Determine the (X, Y) coordinate at the center of the cell enclosing the given text.  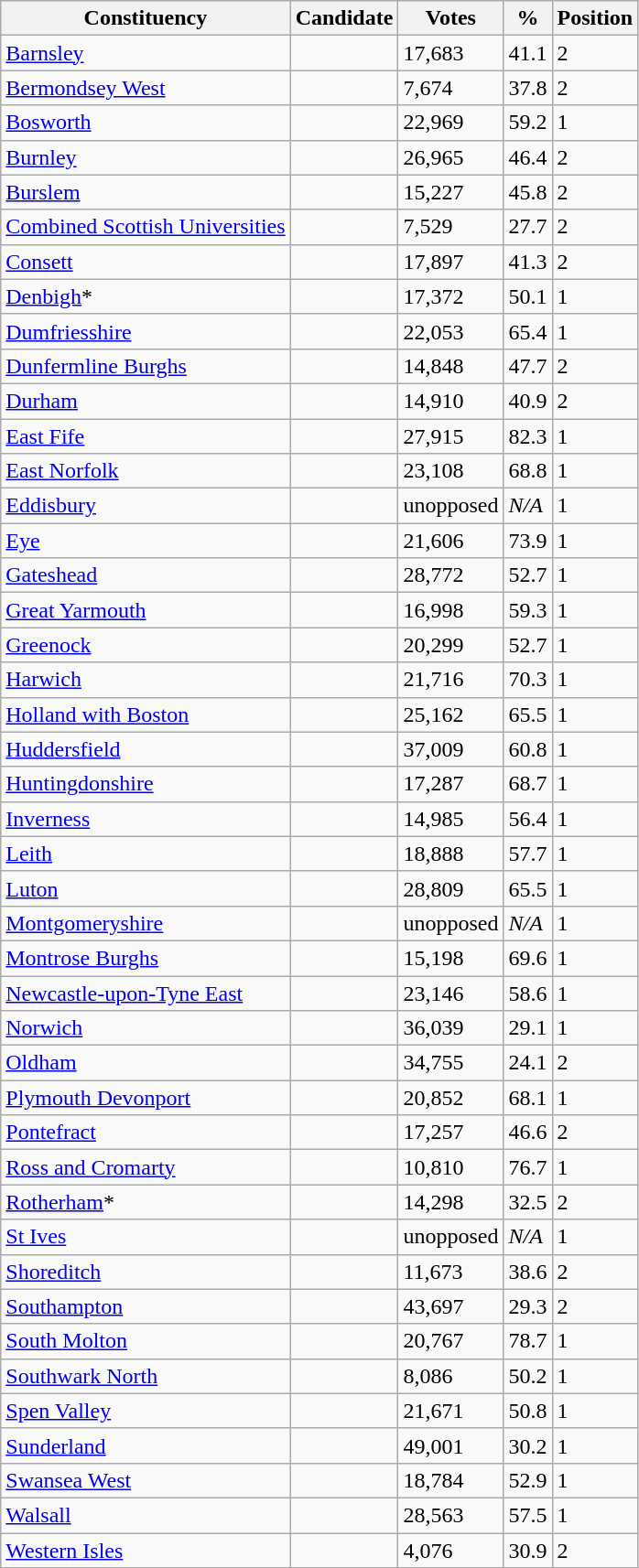
41.3 (527, 262)
Walsall (146, 1515)
Durham (146, 401)
Candidate (344, 18)
Consett (146, 262)
68.7 (527, 784)
26,965 (450, 157)
52.9 (527, 1480)
Denbigh* (146, 296)
21,716 (450, 680)
24.1 (527, 1063)
17,897 (450, 262)
Barnsley (146, 53)
50.2 (527, 1376)
Burslem (146, 192)
22,969 (450, 123)
56.4 (527, 819)
20,852 (450, 1098)
68.8 (527, 471)
23,108 (450, 471)
Luton (146, 888)
59.2 (527, 123)
25,162 (450, 714)
Southwark North (146, 1376)
78.7 (527, 1341)
14,848 (450, 366)
Pontefract (146, 1133)
17,257 (450, 1133)
37.8 (527, 88)
St Ives (146, 1237)
Harwich (146, 680)
30.2 (527, 1445)
27.7 (527, 227)
Sunderland (146, 1445)
4,076 (450, 1551)
Great Yarmouth (146, 610)
10,810 (450, 1167)
Gateshead (146, 575)
20,299 (450, 645)
Bermondsey West (146, 88)
57.5 (527, 1515)
Swansea West (146, 1480)
Montgomeryshire (146, 923)
8,086 (450, 1376)
Rotherham* (146, 1202)
49,001 (450, 1445)
46.6 (527, 1133)
18,888 (450, 854)
East Fife (146, 436)
Ross and Cromarty (146, 1167)
23,146 (450, 993)
Dunfermline Burghs (146, 366)
Norwich (146, 1028)
65.4 (527, 331)
20,767 (450, 1341)
43,697 (450, 1306)
Dumfriesshire (146, 331)
Eddisbury (146, 506)
70.3 (527, 680)
East Norfolk (146, 471)
Greenock (146, 645)
40.9 (527, 401)
7,674 (450, 88)
50.1 (527, 296)
28,772 (450, 575)
Combined Scottish Universities (146, 227)
7,529 (450, 227)
18,784 (450, 1480)
Eye (146, 541)
Oldham (146, 1063)
41.1 (527, 53)
27,915 (450, 436)
76.7 (527, 1167)
14,910 (450, 401)
58.6 (527, 993)
22,053 (450, 331)
68.1 (527, 1098)
15,227 (450, 192)
14,985 (450, 819)
South Molton (146, 1341)
Southampton (146, 1306)
Newcastle-upon-Tyne East (146, 993)
Shoreditch (146, 1272)
28,809 (450, 888)
29.1 (527, 1028)
57.7 (527, 854)
Constituency (146, 18)
Plymouth Devonport (146, 1098)
47.7 (527, 366)
Bosworth (146, 123)
16,998 (450, 610)
32.5 (527, 1202)
34,755 (450, 1063)
45.8 (527, 192)
29.3 (527, 1306)
Montrose Burghs (146, 958)
36,039 (450, 1028)
17,287 (450, 784)
73.9 (527, 541)
28,563 (450, 1515)
% (527, 18)
46.4 (527, 157)
Inverness (146, 819)
60.8 (527, 749)
Huntingdonshire (146, 784)
17,372 (450, 296)
50.8 (527, 1411)
11,673 (450, 1272)
15,198 (450, 958)
Votes (450, 18)
Burnley (146, 157)
38.6 (527, 1272)
21,606 (450, 541)
69.6 (527, 958)
14,298 (450, 1202)
17,683 (450, 53)
Huddersfield (146, 749)
59.3 (527, 610)
Leith (146, 854)
Position (595, 18)
Holland with Boston (146, 714)
Western Isles (146, 1551)
30.9 (527, 1551)
Spen Valley (146, 1411)
37,009 (450, 749)
21,671 (450, 1411)
82.3 (527, 436)
